Provide the (X, Y) coordinate of the cell's center where the given text is located.  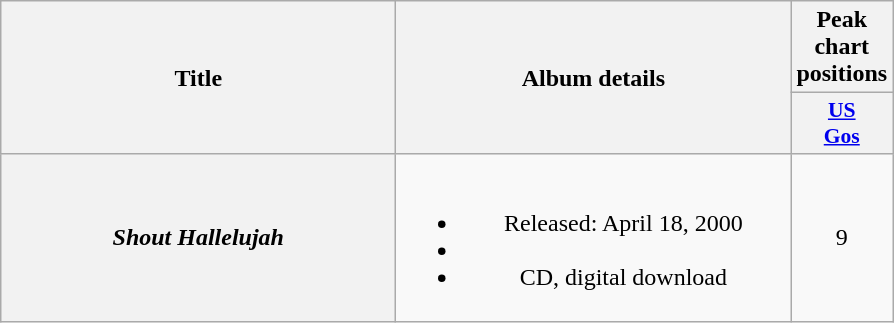
Album details (594, 78)
9 (842, 238)
Shout Hallelujah (198, 238)
Title (198, 78)
USGos (842, 124)
Peak chart positions (842, 47)
Released: April 18, 2000CD, digital download (594, 238)
